Locate the cell with the specified text and output its [X, Y] center coordinate. 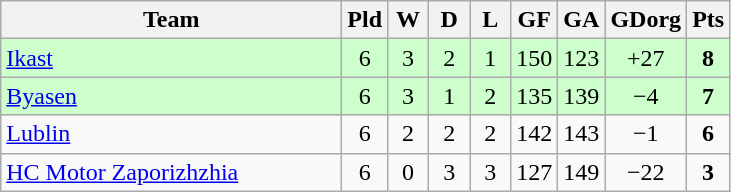
GF [534, 20]
127 [534, 172]
Lublin [172, 134]
−4 [646, 96]
143 [582, 134]
139 [582, 96]
GDorg [646, 20]
+27 [646, 58]
L [490, 20]
−22 [646, 172]
HC Motor Zaporizhzhia [172, 172]
150 [534, 58]
Pld [365, 20]
Byasen [172, 96]
7 [708, 96]
Pts [708, 20]
8 [708, 58]
149 [582, 172]
135 [534, 96]
142 [534, 134]
123 [582, 58]
D [450, 20]
0 [408, 172]
−1 [646, 134]
Ikast [172, 58]
Team [172, 20]
GA [582, 20]
W [408, 20]
